Find where the given text appears and provide that cell's center as (X, Y) coordinate. 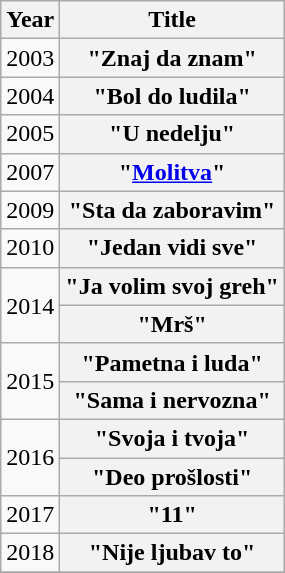
"Nije ljubav to" (172, 553)
"Sama i nervozna" (172, 400)
2005 (30, 134)
2003 (30, 58)
2004 (30, 96)
Title (172, 20)
2016 (30, 457)
"Mrš" (172, 324)
"Bol do ludila" (172, 96)
"Svoja i tvoja" (172, 438)
"Sta da zaboravim" (172, 210)
2018 (30, 553)
"Molitva" (172, 172)
"Jedan vidi sve" (172, 248)
2015 (30, 381)
2010 (30, 248)
2014 (30, 305)
"U nedelju" (172, 134)
2007 (30, 172)
Year (30, 20)
2009 (30, 210)
"Znaj da znam" (172, 58)
"Deo prošlosti" (172, 477)
"Pametna i luda" (172, 362)
2017 (30, 515)
"Ja volim svoj greh" (172, 286)
"11" (172, 515)
